From the cell containing the given text, extract its center point as (X, Y) coordinate. 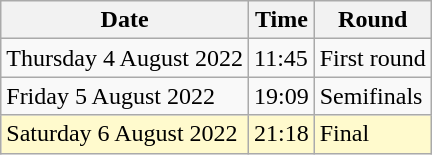
Round (372, 20)
Saturday 6 August 2022 (125, 134)
First round (372, 58)
19:09 (281, 96)
Time (281, 20)
Friday 5 August 2022 (125, 96)
Thursday 4 August 2022 (125, 58)
Date (125, 20)
21:18 (281, 134)
Final (372, 134)
11:45 (281, 58)
Semifinals (372, 96)
